Identify which cell holds the provided text, then report its (X, Y) central coordinate. 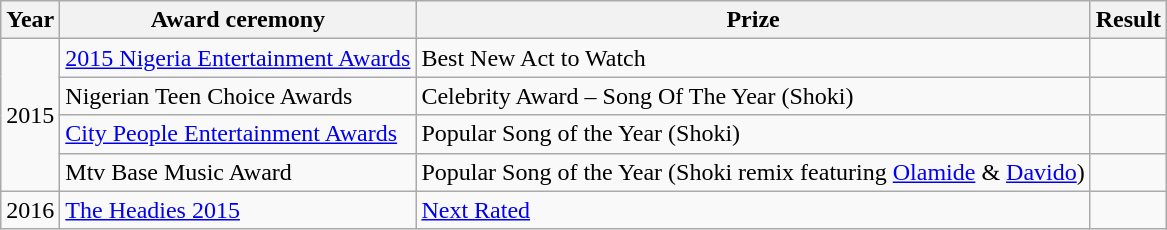
Best New Act to Watch (753, 58)
Mtv Base Music Award (238, 172)
Nigerian Teen Choice Awards (238, 96)
City People Entertainment Awards (238, 134)
Award ceremony (238, 20)
2016 (30, 210)
2015 Nigeria Entertainment Awards (238, 58)
The Headies 2015 (238, 210)
Popular Song of the Year (Shoki remix featuring Olamide & Davido) (753, 172)
Celebrity Award – Song Of The Year (Shoki) (753, 96)
2015 (30, 115)
Popular Song of the Year (Shoki) (753, 134)
Next Rated (753, 210)
Prize (753, 20)
Result (1128, 20)
Year (30, 20)
